Identify which cell holds the provided text, then report its [x, y] central coordinate. 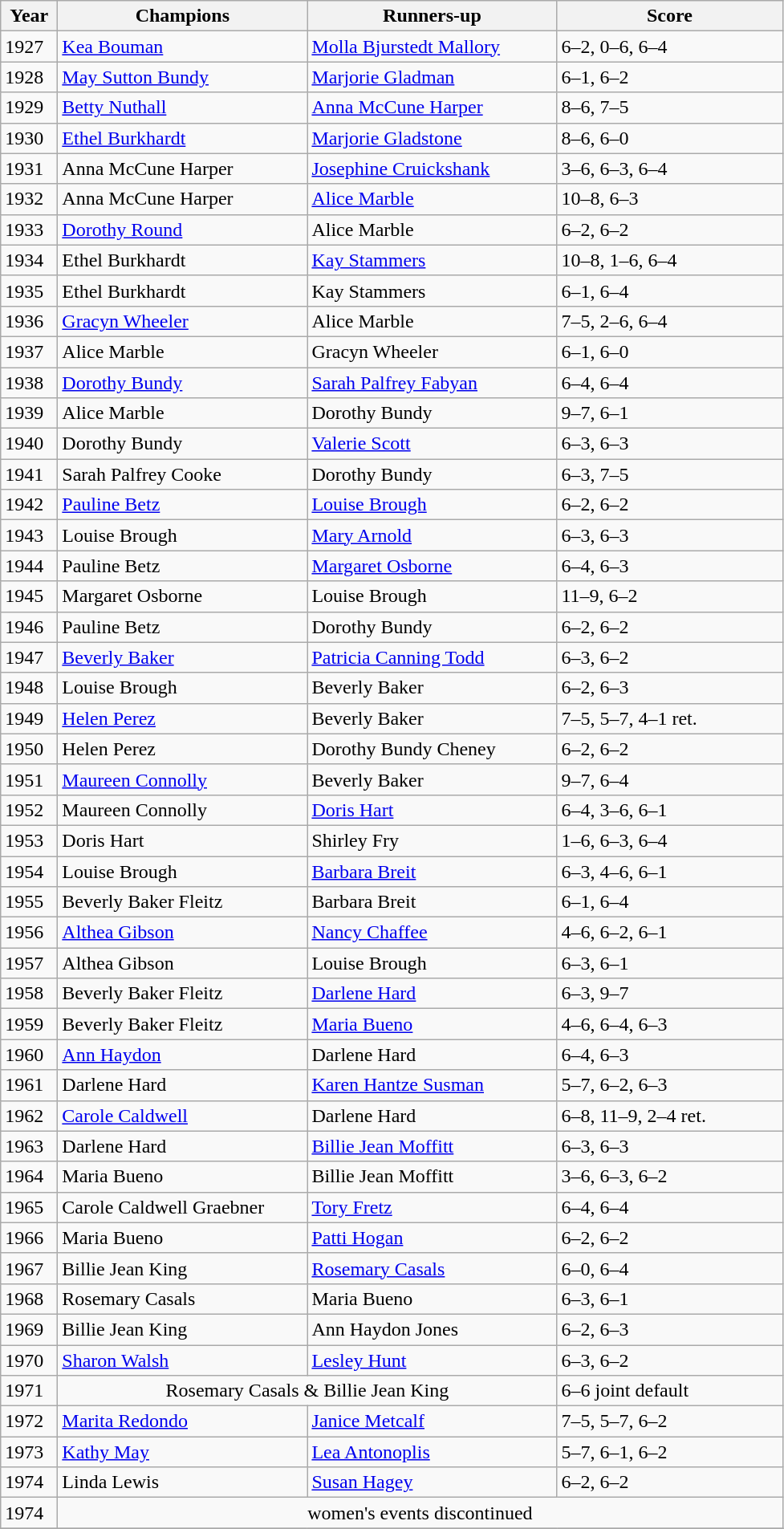
Kea Bouman [183, 47]
1930 [29, 138]
1929 [29, 108]
5–7, 6–1, 6–2 [669, 1452]
1931 [29, 169]
1946 [29, 627]
1934 [29, 260]
Marita Redondo [183, 1421]
1957 [29, 963]
Tory Fretz [432, 1207]
Valerie Scott [432, 444]
4–6, 6–4, 6–3 [669, 1024]
Year [29, 16]
1972 [29, 1421]
1950 [29, 749]
1966 [29, 1238]
Betty Nuthall [183, 108]
1945 [29, 596]
1960 [29, 1055]
1963 [29, 1146]
1943 [29, 535]
Susan Hagey [432, 1482]
6–0, 6–4 [669, 1268]
1958 [29, 994]
Patricia Canning Todd [432, 657]
3–6, 6–3, 6–4 [669, 169]
9–7, 6–1 [669, 413]
1941 [29, 474]
1956 [29, 933]
6–6 joint default [669, 1391]
Molla Bjurstedt Mallory [432, 47]
6–4, 3–6, 6–1 [669, 810]
1944 [29, 566]
1953 [29, 840]
6–3, 7–5 [669, 474]
1962 [29, 1116]
Dorothy Round [183, 230]
3–6, 6–3, 6–2 [669, 1177]
Lesley Hunt [432, 1360]
11–9, 6–2 [669, 596]
Dorothy Bundy Cheney [432, 749]
Rosemary Casals & Billie Jean King [307, 1391]
7–5, 2–6, 6–4 [669, 321]
4–6, 6–2, 6–1 [669, 933]
1–6, 6–3, 6–4 [669, 840]
Shirley Fry [432, 840]
1969 [29, 1329]
8–6, 7–5 [669, 108]
Score [669, 16]
1932 [29, 199]
Marjorie Gladman [432, 77]
Patti Hogan [432, 1238]
8–6, 6–0 [669, 138]
6–3, 4–6, 6–1 [669, 871]
Ann Haydon [183, 1055]
1928 [29, 77]
7–5, 5–7, 6–2 [669, 1421]
Ann Haydon Jones [432, 1329]
7–5, 5–7, 4–1 ret. [669, 718]
Nancy Chaffee [432, 933]
1947 [29, 657]
10–8, 6–3 [669, 199]
1951 [29, 779]
1936 [29, 321]
1940 [29, 444]
1949 [29, 718]
10–8, 1–6, 6–4 [669, 260]
1964 [29, 1177]
women's events discontinued [420, 1513]
6–8, 11–9, 2–4 ret. [669, 1116]
Carole Caldwell [183, 1116]
1967 [29, 1268]
1970 [29, 1360]
6–3, 9–7 [669, 994]
1954 [29, 871]
1938 [29, 383]
1935 [29, 291]
Sarah Palfrey Cooke [183, 474]
1952 [29, 810]
Kathy May [183, 1452]
9–7, 6–4 [669, 779]
1937 [29, 352]
5–7, 6–2, 6–3 [669, 1085]
Carole Caldwell Graebner [183, 1207]
Karen Hantze Susman [432, 1085]
1961 [29, 1085]
Champions [183, 16]
May Sutton Bundy [183, 77]
Sarah Palfrey Fabyan [432, 383]
1973 [29, 1452]
6–1, 6–0 [669, 352]
1948 [29, 688]
Mary Arnold [432, 535]
1933 [29, 230]
Josephine Cruickshank [432, 169]
6–2, 0–6, 6–4 [669, 47]
Marjorie Gladstone [432, 138]
6–1, 6–2 [669, 77]
1965 [29, 1207]
1955 [29, 902]
1959 [29, 1024]
1927 [29, 47]
Lea Antonoplis [432, 1452]
1942 [29, 505]
Sharon Walsh [183, 1360]
1971 [29, 1391]
Runners-up [432, 16]
1939 [29, 413]
Linda Lewis [183, 1482]
1968 [29, 1299]
Janice Metcalf [432, 1421]
